Detect which cell encompasses the target text, then output its (X, Y) center coordinate. 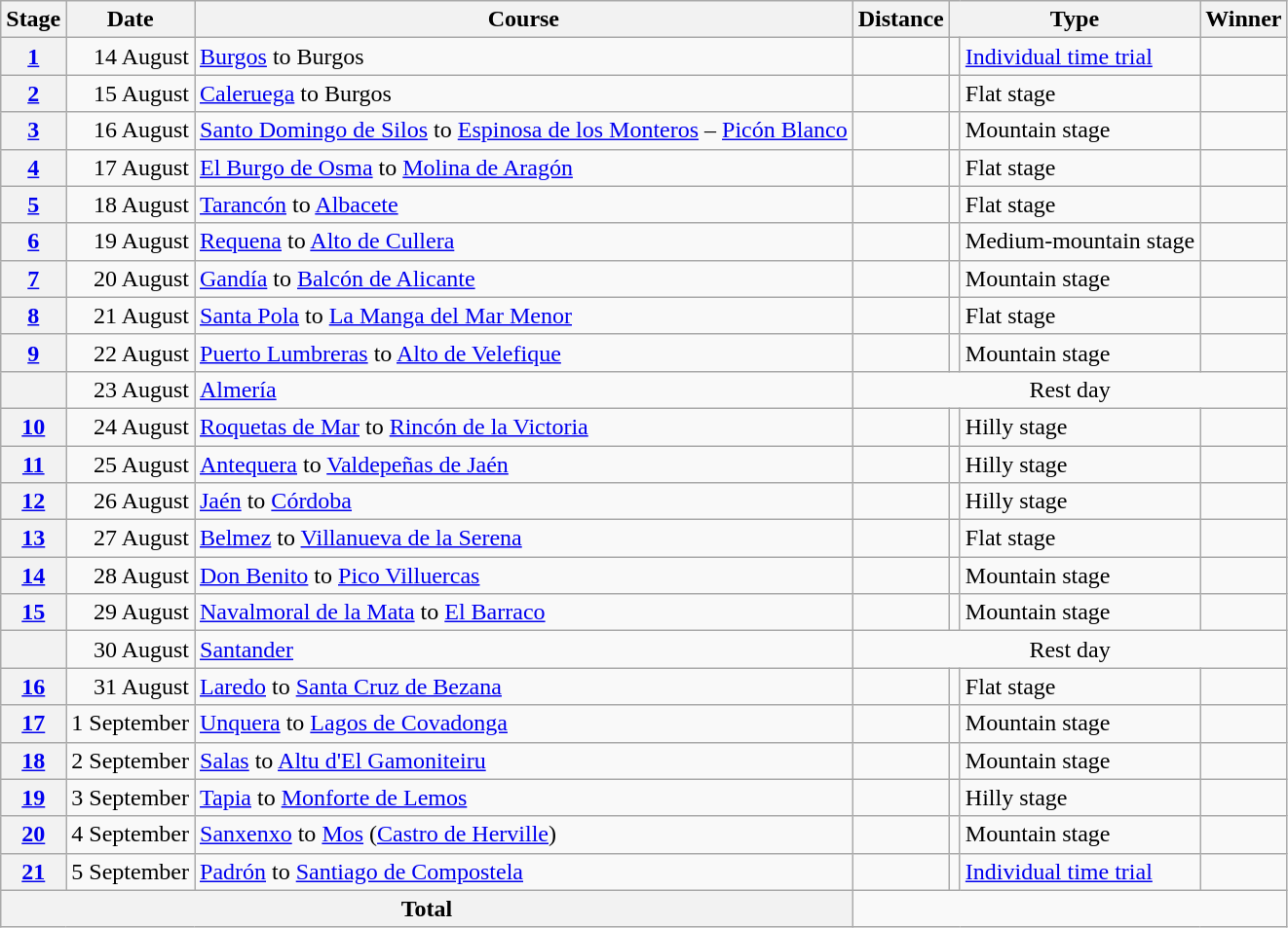
27 August (131, 538)
Santo Domingo de Silos to Espinosa de los Monteros – Picón Blanco (524, 130)
23 August (131, 390)
Date (131, 19)
Puerto Lumbreras to Alto de Velefique (524, 353)
3 (33, 130)
Tarancón to Albacete (524, 204)
Gandía to Balcón de Alicante (524, 278)
15 (33, 612)
Requena to Alto de Cullera (524, 241)
Burgos to Burgos (524, 56)
Winner (1243, 19)
Antequera to Valdepeñas de Jaén (524, 464)
6 (33, 241)
10 (33, 427)
16 August (131, 130)
Don Benito to Pico Villuercas (524, 575)
Unquera to Lagos de Covadonga (524, 724)
21 (33, 872)
Laredo to Santa Cruz de Bezana (524, 687)
Total (427, 909)
Salas to Altu d'El Gamoniteiru (524, 761)
Santander (524, 650)
31 August (131, 687)
Padrón to Santiago de Compostela (524, 872)
2 (33, 93)
8 (33, 316)
Tapia to Monforte de Lemos (524, 798)
5 September (131, 872)
22 August (131, 353)
12 (33, 501)
17 (33, 724)
28 August (131, 575)
18 (33, 761)
Type (1074, 19)
13 (33, 538)
29 August (131, 612)
El Burgo de Osma to Molina de Aragón (524, 167)
Navalmoral de la Mata to El Barraco (524, 612)
30 August (131, 650)
21 August (131, 316)
Distance (900, 19)
Sanxenxo to Mos (Castro de Herville) (524, 835)
Course (524, 19)
Roquetas de Mar to Rincón de la Victoria (524, 427)
18 August (131, 204)
16 (33, 687)
20 August (131, 278)
2 September (131, 761)
Caleruega to Burgos (524, 93)
19 August (131, 241)
1 September (131, 724)
11 (33, 464)
17 August (131, 167)
25 August (131, 464)
24 August (131, 427)
4 (33, 167)
3 September (131, 798)
Medium-mountain stage (1080, 241)
14 August (131, 56)
Stage (33, 19)
20 (33, 835)
14 (33, 575)
Santa Pola to La Manga del Mar Menor (524, 316)
Almería (524, 390)
1 (33, 56)
9 (33, 353)
Jaén to Córdoba (524, 501)
26 August (131, 501)
Belmez to Villanueva de la Serena (524, 538)
19 (33, 798)
15 August (131, 93)
4 September (131, 835)
5 (33, 204)
7 (33, 278)
